Return [x, y] of the center of cell containing provided text 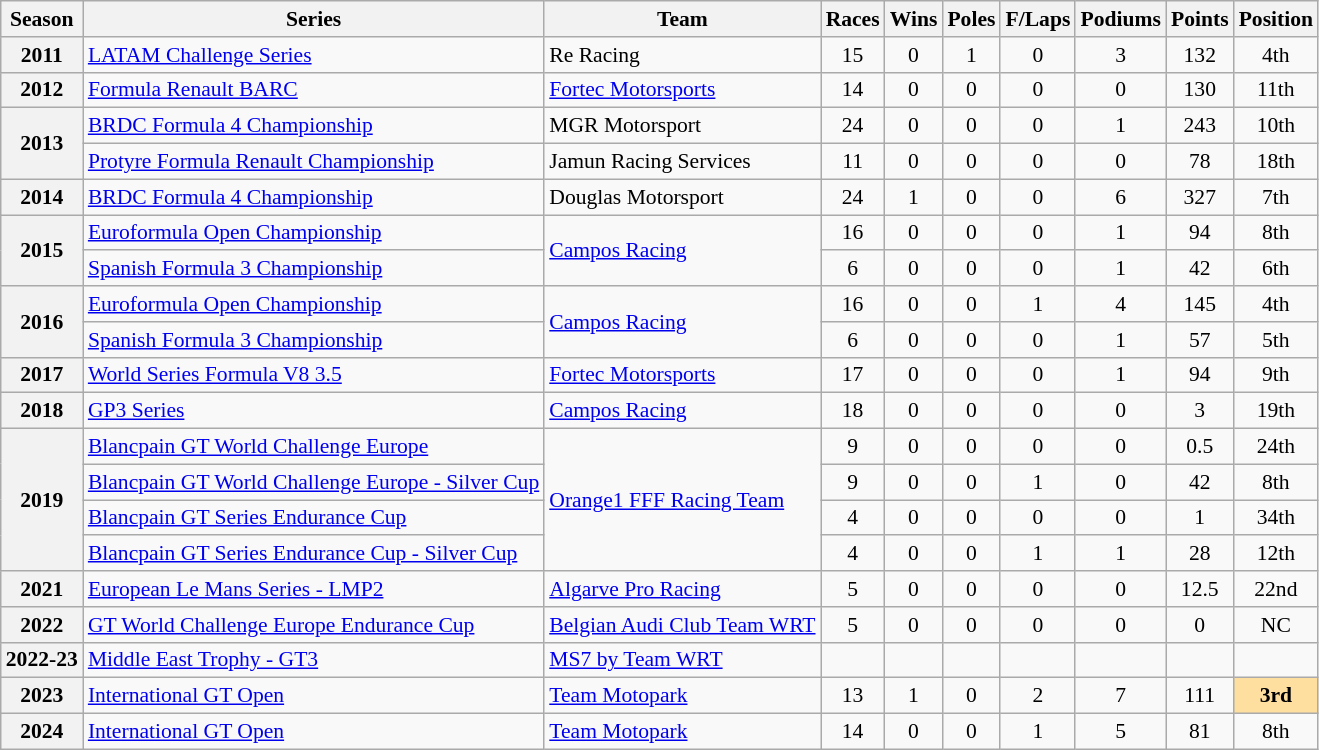
Team [682, 19]
Douglas Motorsport [682, 197]
Re Racing [682, 55]
Series [314, 19]
34th [1276, 518]
LATAM Challenge Series [314, 55]
Formula Renault BARC [314, 90]
327 [1200, 197]
2013 [42, 144]
F/Laps [1038, 19]
Blancpain GT World Challenge Europe - Silver Cup [314, 482]
2019 [42, 500]
18th [1276, 162]
Belgian Audi Club Team WRT [682, 625]
MS7 by Team WRT [682, 660]
Podiums [1120, 19]
57 [1200, 340]
130 [1200, 90]
Blancpain GT Series Endurance Cup [314, 518]
2022-23 [42, 660]
6th [1276, 269]
13 [853, 696]
Wins [914, 19]
3rd [1276, 696]
Middle East Trophy - GT3 [314, 660]
Jamun Racing Services [682, 162]
81 [1200, 732]
2023 [42, 696]
2015 [42, 250]
Orange1 FFF Racing Team [682, 500]
28 [1200, 554]
2022 [42, 625]
Position [1276, 19]
0.5 [1200, 447]
Algarve Pro Racing [682, 589]
7th [1276, 197]
12th [1276, 554]
GP3 Series [314, 411]
2017 [42, 375]
17 [853, 375]
Races [853, 19]
GT World Challenge Europe Endurance Cup [314, 625]
2018 [42, 411]
Points [1200, 19]
Blancpain GT World Challenge Europe [314, 447]
145 [1200, 304]
19th [1276, 411]
12.5 [1200, 589]
Protyre Formula Renault Championship [314, 162]
2024 [42, 732]
2014 [42, 197]
MGR Motorsport [682, 126]
9th [1276, 375]
World Series Formula V8 3.5 [314, 375]
78 [1200, 162]
24th [1276, 447]
2012 [42, 90]
Season [42, 19]
5th [1276, 340]
11th [1276, 90]
18 [853, 411]
7 [1120, 696]
243 [1200, 126]
132 [1200, 55]
11 [853, 162]
European Le Mans Series - LMP2 [314, 589]
Poles [971, 19]
2021 [42, 589]
15 [853, 55]
2 [1038, 696]
NC [1276, 625]
111 [1200, 696]
2016 [42, 322]
22nd [1276, 589]
10th [1276, 126]
Blancpain GT Series Endurance Cup - Silver Cup [314, 554]
2011 [42, 55]
